Return the (x, y) coordinate for the center point of the cell that contains the specified text.  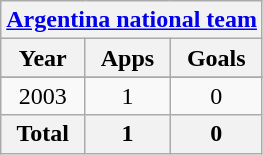
Apps (128, 58)
Year (43, 58)
Goals (216, 58)
Argentina national team (132, 20)
Total (43, 134)
2003 (43, 96)
